Search for the cell housing the specified text and yield its [X, Y] center coordinate. 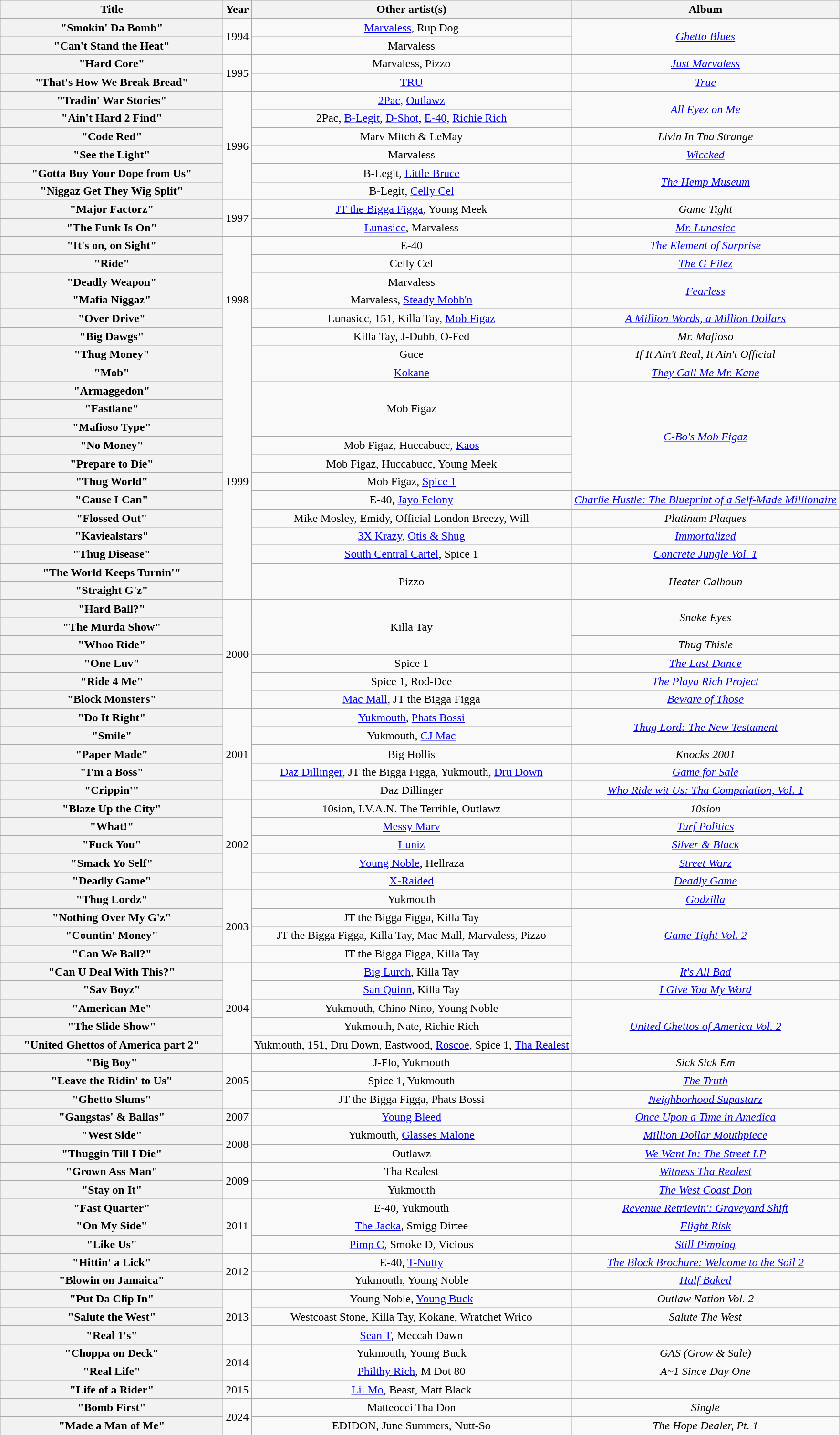
"Do It Right" [112, 717]
Heater Calhoun [705, 582]
"Crippin'" [112, 790]
"Deadly Game" [112, 881]
San Quinn, Killa Tay [411, 990]
"Fuck You" [112, 845]
2003 [238, 926]
2000 [238, 654]
Yukmouth, Young Noble [411, 1280]
"Thuggin Till I Die" [112, 1154]
"Prepare to Die" [112, 463]
All Eyez on Me [705, 109]
Spice 1, Rod-Dee [411, 681]
The Element of Surprise [705, 246]
"I'm a Boss" [112, 772]
Sean T, Meccah Dawn [411, 1335]
Game for Sale [705, 772]
Mob Figaz, Spice 1 [411, 481]
"Big Dawgs" [112, 336]
"Big Boy" [112, 1062]
Neighborhood Supastarz [705, 1099]
"Blaze Up the City" [112, 809]
We Want In: The Street LP [705, 1154]
Big Hollis [411, 754]
3X Krazy, Otis & Shug [411, 536]
1998 [238, 300]
Godzilla [705, 899]
Pizzo [411, 582]
Young Noble, Hellraza [411, 863]
Title [112, 10]
"No Money" [112, 445]
Matteocci Tha Don [411, 1408]
"Thug Disease" [112, 554]
"Blowin on Jamaica" [112, 1280]
"Mob" [112, 373]
Marvaless, Steady Mobb'n [411, 300]
Yukmouth, Young Buck [411, 1353]
Million Dollar Mouthpiece [705, 1135]
Half Baked [705, 1280]
"What!" [112, 827]
Beware of Those [705, 699]
The Jacka, Smigg Dirtee [411, 1226]
Celly Cel [411, 264]
Ghetto Blues [705, 37]
Killa Tay [411, 627]
Mr. Mafioso [705, 336]
"Gotta Buy Your Dope from Us" [112, 173]
The Block Brochure: Welcome to the Soil 2 [705, 1262]
The Hope Dealer, Pt. 1 [705, 1426]
United Ghettos of America Vol. 2 [705, 1026]
"Gangstas' & Ballas" [112, 1117]
"Like Us" [112, 1244]
"That's How We Break Bread" [112, 82]
Yukmouth, Nate, Richie Rich [411, 1026]
Tha Realest [411, 1172]
"The World Keeps Turnin'" [112, 572]
"Can't Stand the Heat" [112, 46]
"One Luv" [112, 663]
Yukmouth, Phats Bossi [411, 717]
If It Ain't Real, It Ain't Official [705, 354]
2015 [238, 1390]
EDIDON, June Summers, Nutt-So [411, 1426]
"Tradin' War Stories" [112, 100]
Thug Lord: The New Testament [705, 727]
"Fastlane" [112, 409]
True [705, 82]
Game Tight [705, 209]
"American Me" [112, 1008]
Knocks 2001 [705, 754]
Marv Mitch & LeMay [411, 136]
C-Bo's Mob Figaz [705, 436]
"Whoo Ride" [112, 645]
"Can We Ball?" [112, 954]
"On My Side" [112, 1226]
1994 [238, 37]
2008 [238, 1144]
Immortalized [705, 536]
Thug Thisle [705, 645]
"Nothing Over My G'z" [112, 917]
2002 [238, 845]
"Life of a Rider" [112, 1390]
"Armaggedon" [112, 391]
"Thug Money" [112, 354]
Guce [411, 354]
"Put Da Clip In" [112, 1299]
The Playa Rich Project [705, 681]
Livin In Tha Strange [705, 136]
"See the Light" [112, 155]
"Ride" [112, 264]
2Pac, Outlawz [411, 100]
Spice 1, Yukmouth [411, 1081]
"Smokin' Da Bomb" [112, 28]
Game Tight Vol. 2 [705, 936]
Westcoast Stone, Killa Tay, Kokane, Wratchet Wrico [411, 1317]
1995 [238, 73]
Messy Marv [411, 827]
South Central Cartel, Spice 1 [411, 554]
Spice 1 [411, 663]
Young Bleed [411, 1117]
"Real Life" [112, 1371]
"Cause I Can" [112, 499]
Marvaless, Pizzo [411, 64]
The West Coast Don [705, 1190]
Outlaw Nation Vol. 2 [705, 1299]
X-Raided [411, 881]
Revenue Retrievin': Graveyard Shift [705, 1208]
"Hittin' a Lick" [112, 1262]
Turf Politics [705, 827]
Concrete Jungle Vol. 1 [705, 554]
Sick Sick Em [705, 1062]
They Call Me Mr. Kane [705, 373]
"The Funk Is On" [112, 228]
It's All Bad [705, 972]
2009 [238, 1181]
The Truth [705, 1081]
I Give You My Word [705, 990]
Killa Tay, J-Dubb, O-Fed [411, 336]
2005 [238, 1081]
Lunasicc, Marvaless [411, 228]
Single [705, 1408]
Mac Mall, JT the Bigga Figga [411, 699]
Yukmouth, CJ Mac [411, 736]
"Leave the Ridin' to Us" [112, 1081]
GAS (Grow & Sale) [705, 1353]
The Last Dance [705, 663]
"Smack Yo Self" [112, 863]
B-Legit, Celly Cel [411, 191]
JT the Bigga Figga, Young Meek [411, 209]
Street Warz [705, 863]
"Bomb First" [112, 1408]
The Hemp Museum [705, 182]
Still Pimping [705, 1244]
Young Noble, Young Buck [411, 1299]
Year [238, 10]
"Hard Core" [112, 64]
The G Filez [705, 264]
Pimp C, Smoke D, Vicious [411, 1244]
"Niggaz Get They Wig Split" [112, 191]
"Major Factorz" [112, 209]
2024 [238, 1417]
"Straight G'z" [112, 591]
1997 [238, 218]
"Smile" [112, 736]
2013 [238, 1317]
2001 [238, 754]
Philthy Rich, M Dot 80 [411, 1371]
"Block Monsters" [112, 699]
"Mafia Niggaz" [112, 300]
"Hard Ball?" [112, 609]
Album [705, 10]
A Million Words, a Million Dollars [705, 318]
"Code Red" [112, 136]
2007 [238, 1117]
B-Legit, Little Bruce [411, 173]
"Sav Boyz" [112, 990]
Outlawz [411, 1154]
2014 [238, 1362]
"Real 1's" [112, 1335]
"Thug Lordz" [112, 899]
"Stay on It" [112, 1190]
JT the Bigga Figga, Killa Tay, Mac Mall, Marvaless, Pizzo [411, 936]
"It's on, on Sight" [112, 246]
Mike Mosley, Emidy, Official London Breezy, Will [411, 518]
"Flossed Out" [112, 518]
Yukmouth, Chino Nino, Young Noble [411, 1008]
Lil Mo, Beast, Matt Black [411, 1390]
"West Side" [112, 1135]
Other artist(s) [411, 10]
2012 [238, 1271]
Just Marvaless [705, 64]
Witness Tha Realest [705, 1172]
"Deadly Weapon" [112, 282]
10sion [705, 809]
Mr. Lunasicc [705, 228]
Big Lurch, Killa Tay [411, 972]
"Ain't Hard 2 Find" [112, 118]
"Thug World" [112, 481]
2004 [238, 1008]
TRU [411, 82]
"United Ghettos of America part 2" [112, 1044]
Silver & Black [705, 845]
"Over Drive" [112, 318]
Yukmouth, Glasses Malone [411, 1135]
Daz Dillinger [411, 790]
Who Ride wit Us: Tha Compalation, Vol. 1 [705, 790]
A~1 Since Day One [705, 1371]
Flight Risk [705, 1226]
Wiccked [705, 155]
2011 [238, 1226]
Deadly Game [705, 881]
Kokane [411, 373]
JT the Bigga Figga, Phats Bossi [411, 1099]
Yukmouth, 151, Dru Down, Eastwood, Roscoe, Spice 1, Tha Realest [411, 1044]
Platinum Plaques [705, 518]
"Kaviealstars" [112, 536]
Luniz [411, 845]
"The Slide Show" [112, 1026]
Daz Dillinger, JT the Bigga Figga, Yukmouth, Dru Down [411, 772]
Once Upon a Time in Amedica [705, 1117]
E-40, Yukmouth [411, 1208]
E-40, T-Nutty [411, 1262]
"Choppa on Deck" [112, 1353]
"Ghetto Slums" [112, 1099]
Fearless [705, 291]
"Grown Ass Man" [112, 1172]
E-40, Jayo Felony [411, 499]
"Paper Made" [112, 754]
"Made a Man of Me" [112, 1426]
"Mafioso Type" [112, 427]
Lunasicc, 151, Killa Tay, Mob Figaz [411, 318]
Mob Figaz, Huccabucc, Young Meek [411, 463]
Salute The West [705, 1317]
"The Murda Show" [112, 627]
Charlie Hustle: The Blueprint of a Self-Made Millionaire [705, 499]
Mob Figaz, Huccabucc, Kaos [411, 445]
1996 [238, 146]
Mob Figaz [411, 409]
Marvaless, Rup Dog [411, 28]
10sion, I.V.A.N. The Terrible, Outlawz [411, 809]
J-Flo, Yukmouth [411, 1062]
2Pac, B-Legit, D-Shot, E-40, Richie Rich [411, 118]
"Salute the West" [112, 1317]
"Countin' Money" [112, 936]
"Can U Deal With This?" [112, 972]
E-40 [411, 246]
"Ride 4 Me" [112, 681]
"Fast Quarter" [112, 1208]
Snake Eyes [705, 618]
1999 [238, 482]
